Identify which cell holds the provided text, then report its [x, y] central coordinate. 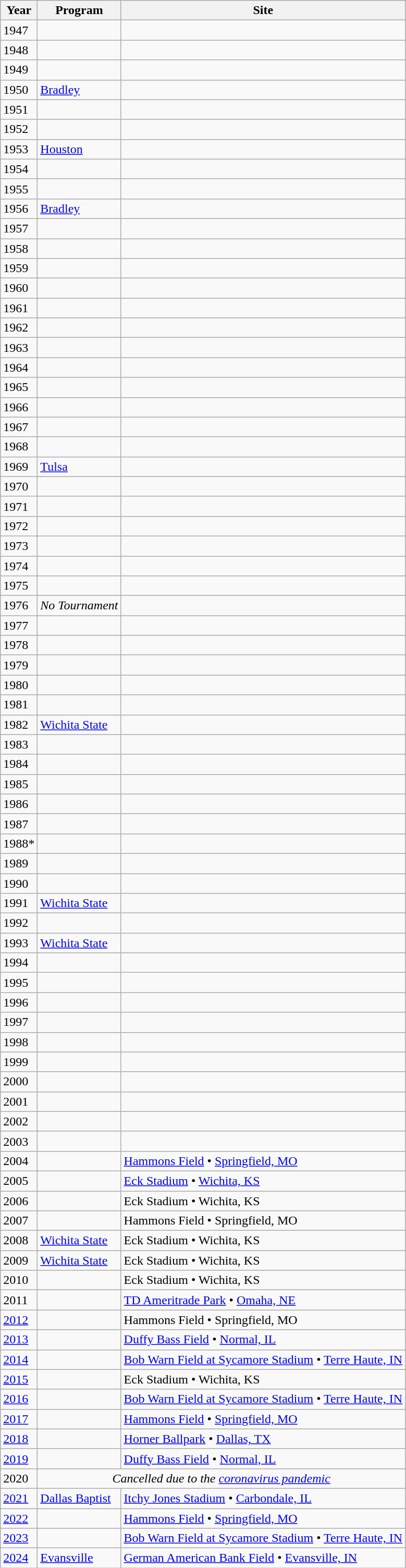
1994 [19, 963]
1981 [19, 705]
2007 [19, 1221]
1980 [19, 685]
1973 [19, 546]
1999 [19, 1062]
1960 [19, 288]
1947 [19, 30]
1978 [19, 645]
1976 [19, 606]
2009 [19, 1260]
2024 [19, 1558]
1990 [19, 884]
Evansville [79, 1558]
1953 [19, 149]
2001 [19, 1101]
Year [19, 10]
1952 [19, 129]
2019 [19, 1459]
1977 [19, 626]
1949 [19, 70]
1971 [19, 506]
Houston [79, 149]
2000 [19, 1082]
1989 [19, 863]
1958 [19, 249]
2016 [19, 1399]
German American Bank Field • Evansville, IN [263, 1558]
2002 [19, 1121]
1979 [19, 665]
1962 [19, 328]
2015 [19, 1379]
2013 [19, 1340]
2022 [19, 1518]
2023 [19, 1538]
1965 [19, 387]
Site [263, 10]
1992 [19, 923]
2010 [19, 1280]
1982 [19, 725]
2006 [19, 1200]
1964 [19, 367]
1961 [19, 308]
1954 [19, 169]
2011 [19, 1300]
1956 [19, 209]
Cancelled due to the coronavirus pandemic [222, 1478]
1955 [19, 189]
1984 [19, 764]
1959 [19, 268]
1975 [19, 586]
2014 [19, 1359]
Dallas Baptist [79, 1498]
1998 [19, 1042]
Horner Ballpark • Dallas, TX [263, 1439]
1988* [19, 843]
TD Ameritrade Park • Omaha, NE [263, 1300]
No Tournament [79, 606]
1957 [19, 228]
2021 [19, 1498]
2005 [19, 1181]
1974 [19, 566]
1997 [19, 1022]
2012 [19, 1320]
1996 [19, 1002]
1970 [19, 486]
1972 [19, 526]
Program [79, 10]
2017 [19, 1419]
1966 [19, 407]
1951 [19, 109]
1969 [19, 467]
1991 [19, 903]
1967 [19, 427]
1950 [19, 90]
2004 [19, 1161]
2020 [19, 1478]
1995 [19, 983]
Itchy Jones Stadium • Carbondale, IL [263, 1498]
1948 [19, 50]
Tulsa [79, 467]
1985 [19, 784]
2003 [19, 1141]
2018 [19, 1439]
2008 [19, 1241]
1987 [19, 824]
1963 [19, 348]
1983 [19, 744]
1993 [19, 943]
1968 [19, 447]
1986 [19, 804]
